From the cell containing the given text, extract its center point as [x, y] coordinate. 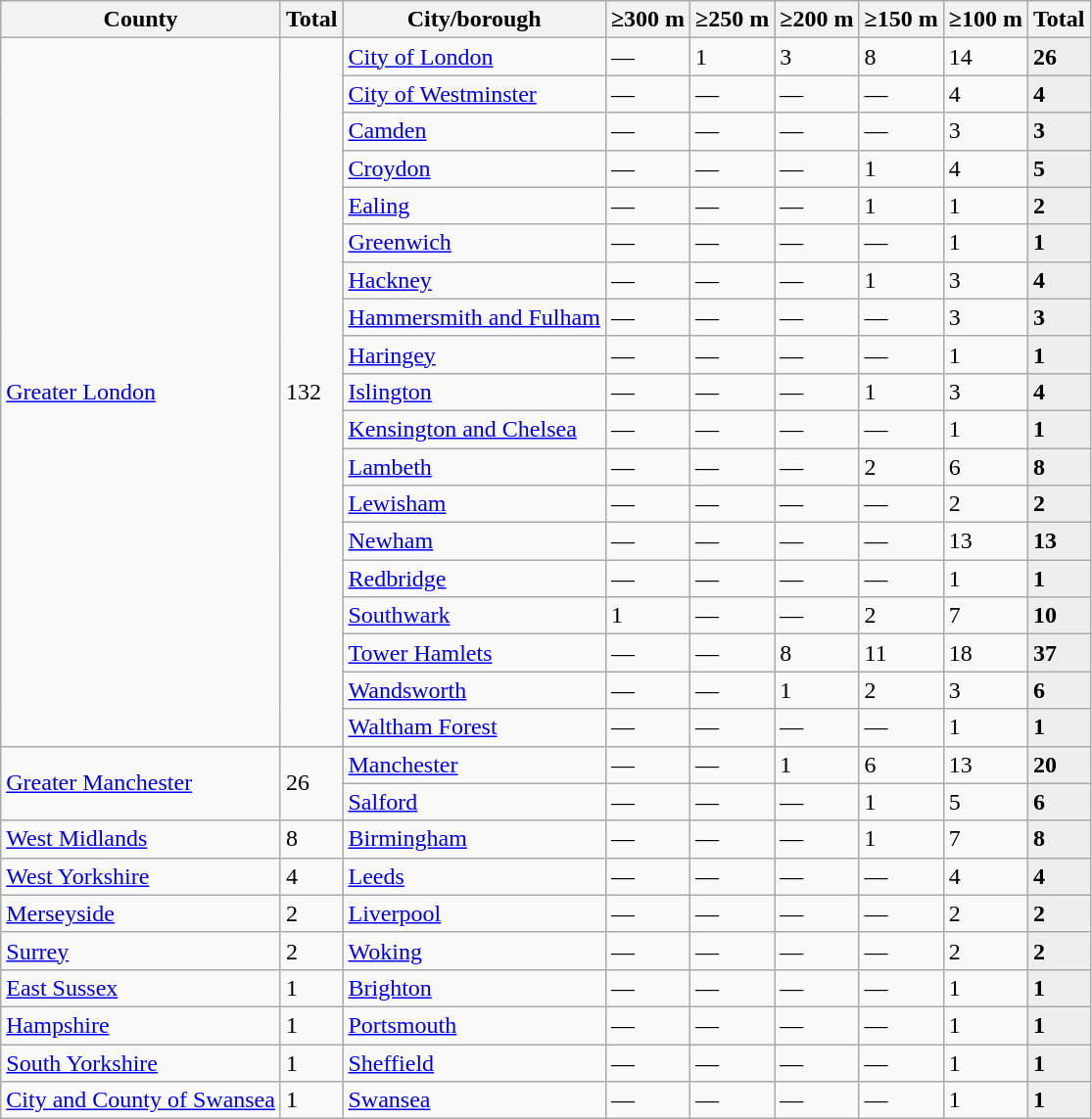
Manchester [474, 765]
≥200 m [817, 20]
Lewisham [474, 504]
South Yorkshire [141, 1062]
Redbridge [474, 579]
Woking [474, 951]
≥100 m [985, 20]
Greenwich [474, 243]
Hampshire [141, 1025]
≥300 m [647, 20]
20 [1059, 765]
Surrey [141, 951]
Greater Manchester [141, 783]
Haringey [474, 354]
Newham [474, 541]
Salford [474, 802]
Brighton [474, 988]
County [141, 20]
Tower Hamlets [474, 653]
18 [985, 653]
Islington [474, 392]
Waltham Forest [474, 727]
Portsmouth [474, 1025]
14 [985, 57]
West Midlands [141, 839]
Merseyside [141, 913]
Birmingham [474, 839]
City and County of Swansea [141, 1100]
Lambeth [474, 467]
Southwark [474, 616]
City of London [474, 57]
City of Westminster [474, 94]
East Sussex [141, 988]
37 [1059, 653]
City/borough [474, 20]
Liverpool [474, 913]
11 [901, 653]
Ealing [474, 206]
Swansea [474, 1100]
≥150 m [901, 20]
Wandsworth [474, 690]
132 [311, 392]
10 [1059, 616]
Leeds [474, 876]
≥250 m [733, 20]
Sheffield [474, 1062]
West Yorkshire [141, 876]
Greater London [141, 392]
Kensington and Chelsea [474, 429]
Hackney [474, 280]
Croydon [474, 168]
Hammersmith and Fulham [474, 317]
Camden [474, 131]
